Detect which cell encompasses the target text, then output its (X, Y) center coordinate. 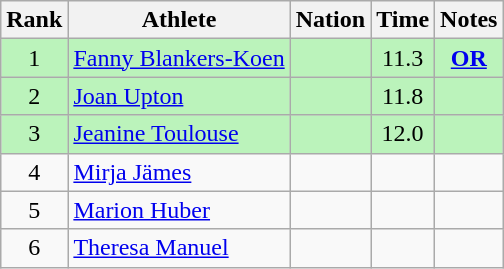
Fanny Blankers-Koen (179, 58)
5 (34, 210)
OR (469, 58)
4 (34, 172)
Mirja Jämes (179, 172)
6 (34, 248)
Notes (469, 20)
Marion Huber (179, 210)
Jeanine Toulouse (179, 134)
2 (34, 96)
Joan Upton (179, 96)
Athlete (179, 20)
Time (403, 20)
Theresa Manuel (179, 248)
Nation (330, 20)
11.3 (403, 58)
Rank (34, 20)
3 (34, 134)
12.0 (403, 134)
1 (34, 58)
11.8 (403, 96)
